Locate the cell with the specified text and output its [x, y] center coordinate. 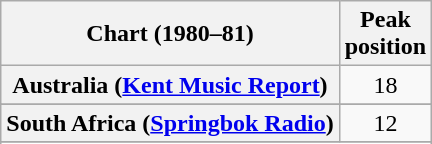
Chart (1980–81) [170, 34]
12 [385, 123]
Peakposition [385, 34]
18 [385, 85]
South Africa (Springbok Radio) [170, 123]
Australia (Kent Music Report) [170, 85]
